Scan for the cell matching the given text and deliver its (x, y) coordinate at center. 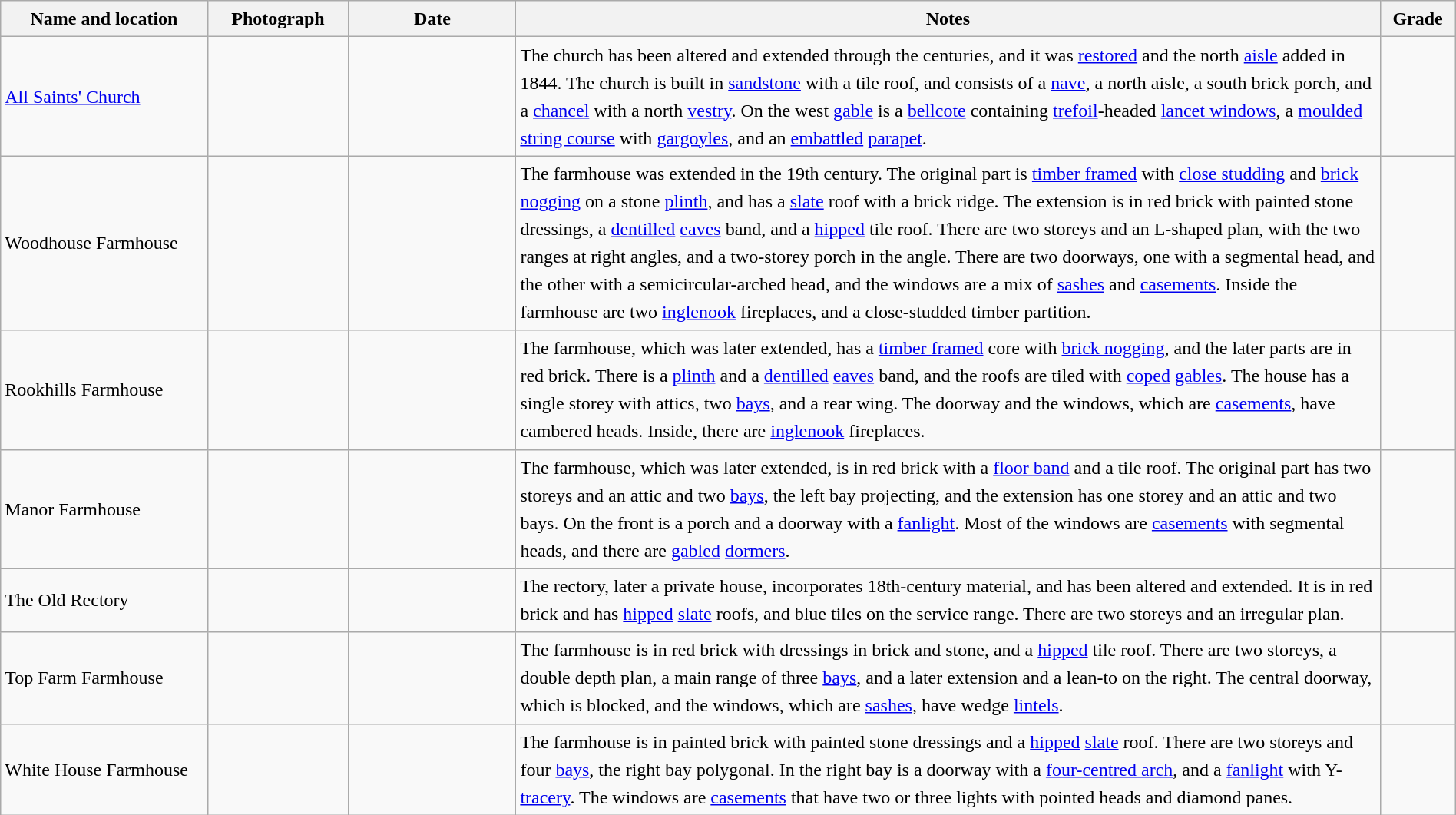
The Old Rectory (104, 601)
Top Farm Farmhouse (104, 678)
Woodhouse Farmhouse (104, 243)
Photograph (278, 18)
Rookhills Farmhouse (104, 390)
Manor Farmhouse (104, 509)
Name and location (104, 18)
Grade (1418, 18)
White House Farmhouse (104, 770)
Notes (948, 18)
All Saints' Church (104, 97)
Date (432, 18)
